Scan for the cell matching the given text and deliver its (X, Y) coordinate at center. 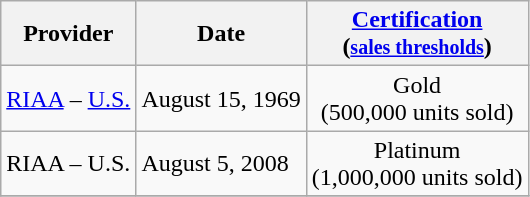
Provider (68, 34)
Certification(sales thresholds) (417, 34)
August 15, 1969 (221, 98)
Date (221, 34)
Gold(500,000 units sold) (417, 98)
August 5, 2008 (221, 164)
Platinum(1,000,000 units sold) (417, 164)
